Search for the cell housing the specified text and yield its [x, y] center coordinate. 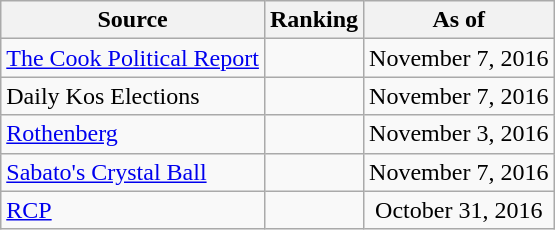
Source [133, 20]
The Cook Political Report [133, 58]
Sabato's Crystal Ball [133, 172]
October 31, 2016 [459, 210]
Rothenberg [133, 134]
As of [459, 20]
November 3, 2016 [459, 134]
Daily Kos Elections [133, 96]
RCP [133, 210]
Ranking [314, 20]
